Search for the cell housing the specified text and yield its (x, y) center coordinate. 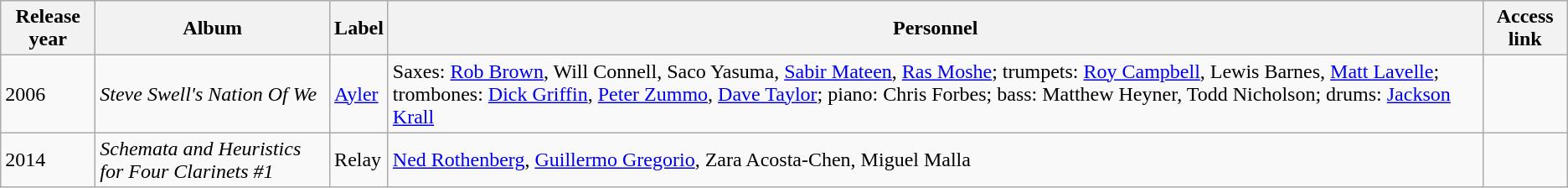
2006 (49, 94)
Relay (359, 159)
Access link (1524, 29)
Schemata and Heuristics for Four Clarinets #1 (213, 159)
Steve Swell's Nation Of We (213, 94)
Ayler (359, 94)
2014 (49, 159)
Album (213, 29)
Ned Rothenberg, Guillermo Gregorio, Zara Acosta-Chen, Miguel Malla (935, 159)
Label (359, 29)
Release year (49, 29)
Personnel (935, 29)
